Locate the cell with the specified text and output its [x, y] center coordinate. 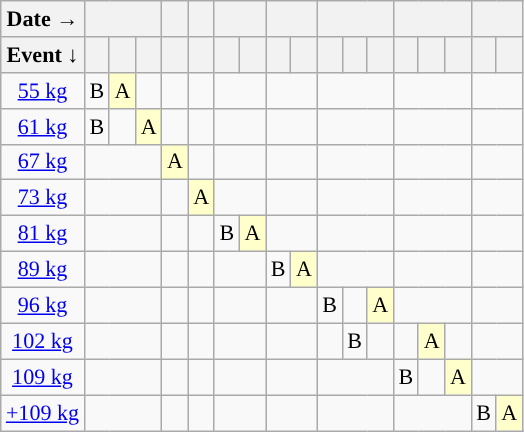
109 kg [42, 377]
102 kg [42, 341]
81 kg [42, 233]
67 kg [42, 162]
Date → [42, 18]
73 kg [42, 198]
+109 kg [42, 412]
55 kg [42, 90]
Event ↓ [42, 54]
89 kg [42, 269]
96 kg [42, 305]
61 kg [42, 126]
